Detect which cell encompasses the target text, then output its (x, y) center coordinate. 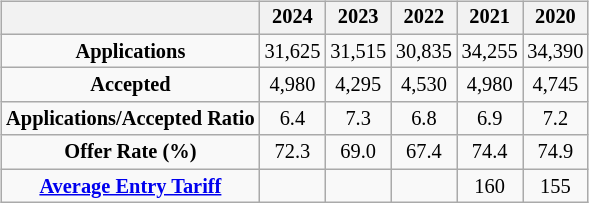
4,530 (424, 85)
6.9 (490, 119)
31,515 (358, 51)
Accepted (130, 85)
74.4 (490, 152)
72.3 (293, 152)
31,625 (293, 51)
2020 (556, 18)
Applications/Accepted Ratio (130, 119)
34,390 (556, 51)
160 (490, 186)
2024 (293, 18)
4,745 (556, 85)
69.0 (358, 152)
6.8 (424, 119)
Applications (130, 51)
74.9 (556, 152)
7.3 (358, 119)
155 (556, 186)
67.4 (424, 152)
2021 (490, 18)
6.4 (293, 119)
Average Entry Tariff (130, 186)
30,835 (424, 51)
4,295 (358, 85)
Offer Rate (%) (130, 152)
2023 (358, 18)
2022 (424, 18)
34,255 (490, 51)
7.2 (556, 119)
